Capture the cell that displays the provided text and extract its [x, y] central coordinate. 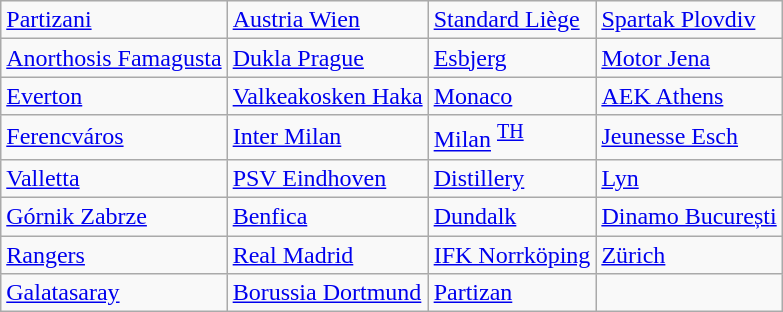
Jeunesse Esch [689, 138]
Rangers [114, 255]
PSV Eindhoven [328, 178]
Spartak Plovdiv [689, 20]
Benfica [328, 217]
Galatasaray [114, 293]
Valletta [114, 178]
Borussia Dortmund [328, 293]
Esbjerg [512, 58]
Everton [114, 96]
Motor Jena [689, 58]
IFK Norrköping [512, 255]
Ferencváros [114, 138]
Distillery [512, 178]
Valkeakosken Haka [328, 96]
Dundalk [512, 217]
Inter Milan [328, 138]
Zürich [689, 255]
Anorthosis Famagusta [114, 58]
Real Madrid [328, 255]
Lyn [689, 178]
Dinamo București [689, 217]
Standard Liège [512, 20]
Monaco [512, 96]
Górnik Zabrze [114, 217]
Partizan [512, 293]
Dukla Prague [328, 58]
Milan TH [512, 138]
Austria Wien [328, 20]
AEK Athens [689, 96]
Partizani [114, 20]
